Identify which cell holds the provided text, then report its (X, Y) central coordinate. 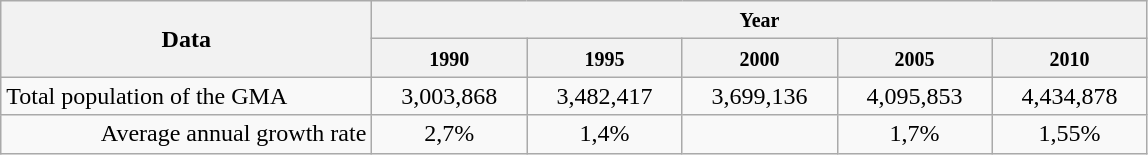
2,7% (450, 134)
4,095,853 (914, 96)
Year (760, 20)
3,482,417 (604, 96)
1,7% (914, 134)
Average annual growth rate (186, 134)
1,55% (1070, 134)
3,003,868 (450, 96)
3,699,136 (760, 96)
Data (186, 39)
2000 (760, 58)
1990 (450, 58)
4,434,878 (1070, 96)
1995 (604, 58)
2005 (914, 58)
2010 (1070, 58)
Total population of the GMA (186, 96)
1,4% (604, 134)
